Identify which cell holds the provided text, then report its (x, y) central coordinate. 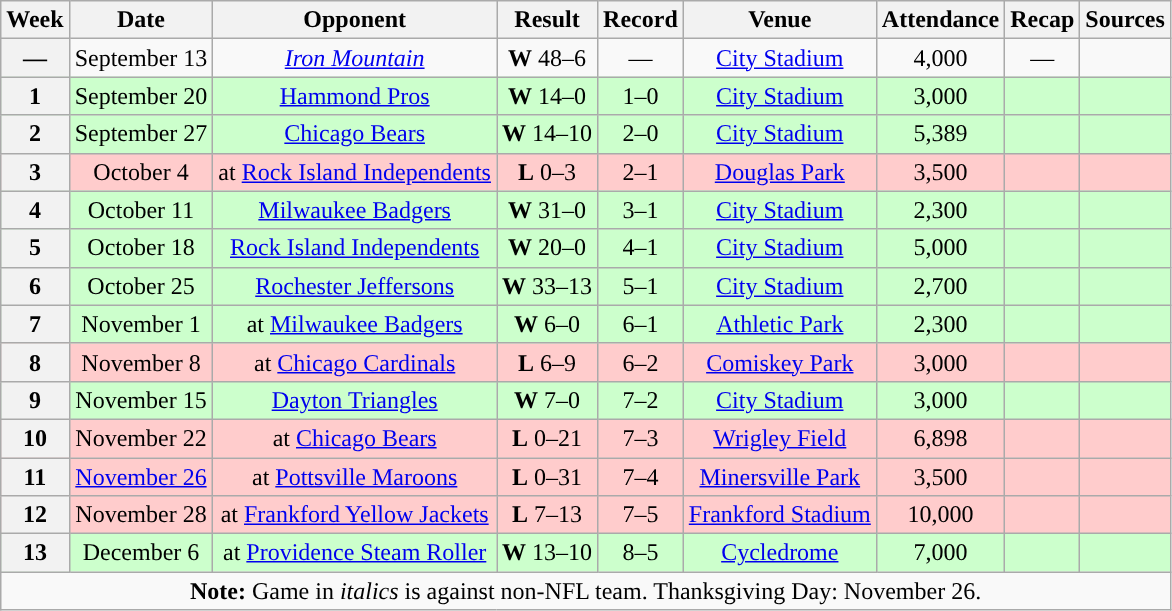
Record (641, 20)
Minersville Park (780, 477)
5–1 (641, 286)
Recap (1042, 20)
7,000 (940, 553)
7–5 (641, 515)
Rochester Jeffersons (355, 286)
Note: Game in italics is against non-NFL team. Thanksgiving Day: November 26. (586, 591)
6–1 (641, 324)
6–2 (641, 362)
L 0–3 (546, 172)
2,700 (940, 286)
10,000 (940, 515)
September 27 (141, 134)
Cycledrome (780, 553)
1 (35, 96)
at Pottsville Maroons (355, 477)
6 (35, 286)
Date (141, 20)
November 15 (141, 400)
7–3 (641, 438)
Milwaukee Badgers (355, 210)
8 (35, 362)
3–1 (641, 210)
October 11 (141, 210)
Athletic Park (780, 324)
W 14–0 (546, 96)
W 48–6 (546, 58)
W 14–10 (546, 134)
September 20 (141, 96)
4,000 (940, 58)
3 (35, 172)
2–1 (641, 172)
13 (35, 553)
at Milwaukee Badgers (355, 324)
5 (35, 248)
December 6 (141, 553)
Sources (1126, 20)
2–0 (641, 134)
7–2 (641, 400)
Comiskey Park (780, 362)
at Frankford Yellow Jackets (355, 515)
1–0 (641, 96)
4–1 (641, 248)
Dayton Triangles (355, 400)
9 (35, 400)
W 13–10 (546, 553)
Attendance (940, 20)
5,000 (940, 248)
Opponent (355, 20)
Douglas Park (780, 172)
8–5 (641, 553)
October 18 (141, 248)
Frankford Stadium (780, 515)
Wrigley Field (780, 438)
W 33–13 (546, 286)
W 31–0 (546, 210)
L 0–21 (546, 438)
November 8 (141, 362)
L 0–31 (546, 477)
at Rock Island Independents (355, 172)
Rock Island Independents (355, 248)
November 22 (141, 438)
November 26 (141, 477)
Iron Mountain (355, 58)
W 20–0 (546, 248)
at Chicago Bears (355, 438)
November 1 (141, 324)
2 (35, 134)
12 (35, 515)
September 13 (141, 58)
Chicago Bears (355, 134)
7 (35, 324)
Venue (780, 20)
October 4 (141, 172)
Hammond Pros (355, 96)
Result (546, 20)
W 6–0 (546, 324)
10 (35, 438)
October 25 (141, 286)
7–4 (641, 477)
at Chicago Cardinals (355, 362)
5,389 (940, 134)
L 7–13 (546, 515)
W 7–0 (546, 400)
at Providence Steam Roller (355, 553)
11 (35, 477)
Week (35, 20)
L 6–9 (546, 362)
6,898 (940, 438)
November 28 (141, 515)
4 (35, 210)
